Detect which cell encompasses the target text, then output its [X, Y] center coordinate. 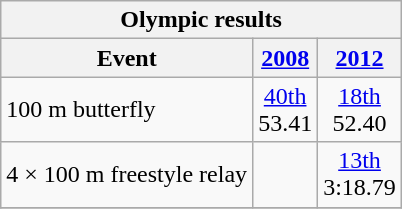
Olympic results [202, 20]
4 × 100 m freestyle relay [127, 174]
40th53.41 [286, 110]
18th52.40 [360, 110]
Event [127, 58]
100 m butterfly [127, 110]
2012 [360, 58]
13th3:18.79 [360, 174]
2008 [286, 58]
